Identify which cell holds the provided text, then report its [x, y] central coordinate. 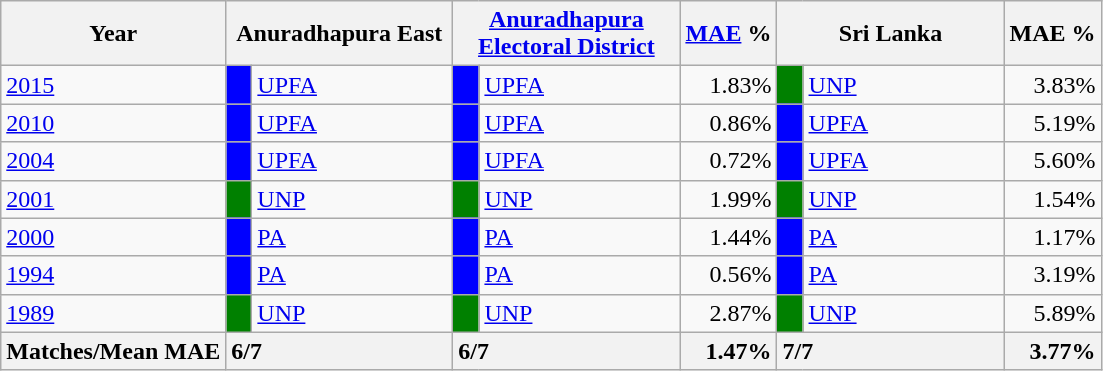
2001 [114, 199]
Anuradhapura Electoral District [566, 34]
1.99% [728, 199]
1.83% [728, 85]
2004 [114, 161]
Matches/Mean MAE [114, 351]
1.17% [1052, 237]
0.72% [728, 161]
2015 [114, 85]
1.54% [1052, 199]
5.89% [1052, 313]
1.44% [728, 237]
3.77% [1052, 351]
Anuradhapura East [340, 34]
0.86% [728, 123]
3.19% [1052, 275]
0.56% [728, 275]
2000 [114, 237]
1994 [114, 275]
2.87% [728, 313]
Sri Lanka [890, 34]
5.60% [1052, 161]
7/7 [890, 351]
3.83% [1052, 85]
1.47% [728, 351]
Year [114, 34]
2010 [114, 123]
1989 [114, 313]
5.19% [1052, 123]
